Detect which cell encompasses the target text, then output its [x, y] center coordinate. 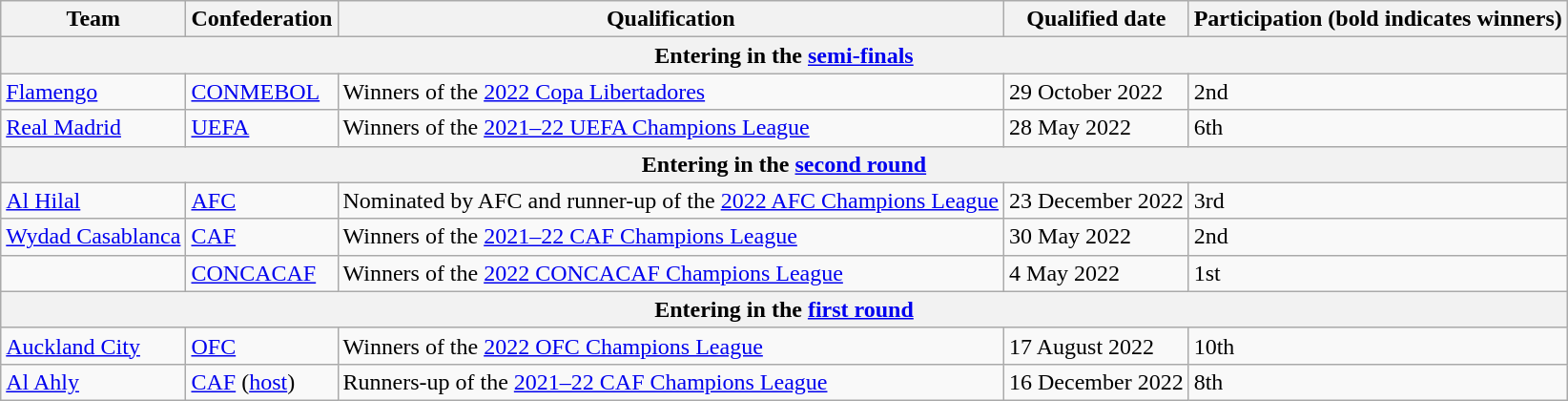
29 October 2022 [1097, 92]
Wydad Casablanca [93, 237]
Runners-up of the 2021–22 CAF Champions League [671, 382]
CAF [261, 237]
30 May 2022 [1097, 237]
3rd [1377, 200]
Al Hilal [93, 200]
AFC [261, 200]
Entering in the second round [784, 164]
Real Madrid [93, 128]
Auckland City [93, 346]
17 August 2022 [1097, 346]
OFC [261, 346]
10th [1377, 346]
Entering in the semi-finals [784, 55]
4 May 2022 [1097, 273]
Confederation [261, 19]
Winners of the 2022 OFC Champions League [671, 346]
CONCACAF [261, 273]
Qualified date [1097, 19]
28 May 2022 [1097, 128]
CONMEBOL [261, 92]
Winners of the 2022 CONCACAF Champions League [671, 273]
Winners of the 2022 Copa Libertadores [671, 92]
Flamengo [93, 92]
UEFA [261, 128]
CAF (host) [261, 382]
Winners of the 2021–22 CAF Champions League [671, 237]
8th [1377, 382]
23 December 2022 [1097, 200]
Participation (bold indicates winners) [1377, 19]
1st [1377, 273]
Team [93, 19]
6th [1377, 128]
Nominated by AFC and runner-up of the 2022 AFC Champions League [671, 200]
Al Ahly [93, 382]
16 December 2022 [1097, 382]
Winners of the 2021–22 UEFA Champions League [671, 128]
Qualification [671, 19]
Entering in the first round [784, 309]
